Scan for the cell matching the given text and deliver its [x, y] coordinate at center. 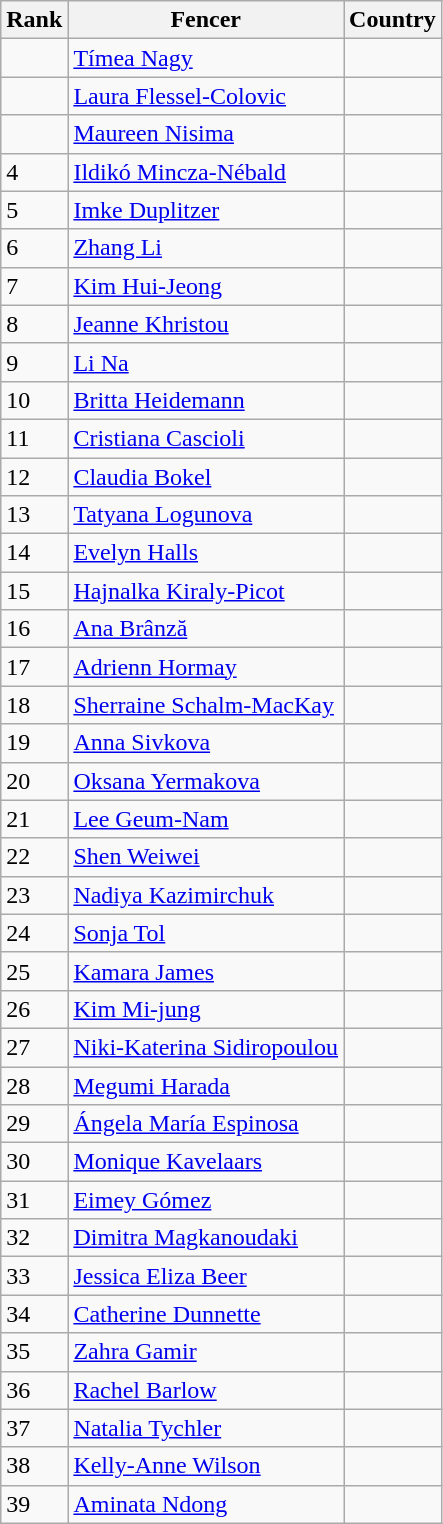
Cristiana Cascioli [206, 438]
4 [34, 172]
Ildikó Mincza-Nébald [206, 172]
6 [34, 248]
Rachel Barlow [206, 1390]
Kelly-Anne Wilson [206, 1466]
Jessica Eliza Beer [206, 1276]
Ana Brânză [206, 629]
31 [34, 1200]
24 [34, 933]
30 [34, 1162]
15 [34, 591]
Dimitra Magkanoudaki [206, 1238]
Anna Sivkova [206, 743]
33 [34, 1276]
Kim Hui-Jeong [206, 286]
28 [34, 1085]
35 [34, 1352]
Tatyana Logunova [206, 515]
39 [34, 1504]
19 [34, 743]
Imke Duplitzer [206, 210]
14 [34, 553]
9 [34, 362]
Rank [34, 20]
27 [34, 1047]
Fencer [206, 20]
38 [34, 1466]
Maureen Nisima [206, 134]
Kamara James [206, 971]
Li Na [206, 362]
Claudia Bokel [206, 477]
Ángela María Espinosa [206, 1124]
Evelyn Halls [206, 553]
Country [393, 20]
20 [34, 781]
Zahra Gamir [206, 1352]
Lee Geum-Nam [206, 819]
5 [34, 210]
37 [34, 1428]
21 [34, 819]
Laura Flessel-Colovic [206, 96]
Sherraine Schalm-MacKay [206, 705]
Catherine Dunnette [206, 1314]
Eimey Gómez [206, 1200]
Sonja Tol [206, 933]
Aminata Ndong [206, 1504]
Monique Kavelaars [206, 1162]
16 [34, 629]
8 [34, 324]
Oksana Yermakova [206, 781]
12 [34, 477]
10 [34, 400]
Megumi Harada [206, 1085]
17 [34, 667]
13 [34, 515]
7 [34, 286]
Britta Heidemann [206, 400]
Niki-Katerina Sidiropoulou [206, 1047]
Tímea Nagy [206, 58]
Jeanne Khristou [206, 324]
22 [34, 857]
Shen Weiwei [206, 857]
29 [34, 1124]
25 [34, 971]
26 [34, 1009]
11 [34, 438]
23 [34, 895]
18 [34, 705]
Nadiya Kazimirchuk [206, 895]
Hajnalka Kiraly-Picot [206, 591]
Adrienn Hormay [206, 667]
34 [34, 1314]
32 [34, 1238]
36 [34, 1390]
Zhang Li [206, 248]
Kim Mi-jung [206, 1009]
Natalia Tychler [206, 1428]
